From the cell containing the given text, extract its center point as (x, y) coordinate. 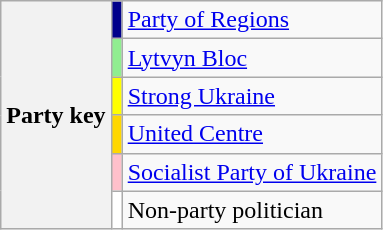
Party key (56, 115)
Party of Regions (252, 20)
United Centre (252, 134)
Socialist Party of Ukraine (252, 172)
Lytvyn Bloc (252, 58)
Strong Ukraine (252, 96)
Non-party politician (252, 210)
